Detect which cell encompasses the target text, then output its [x, y] center coordinate. 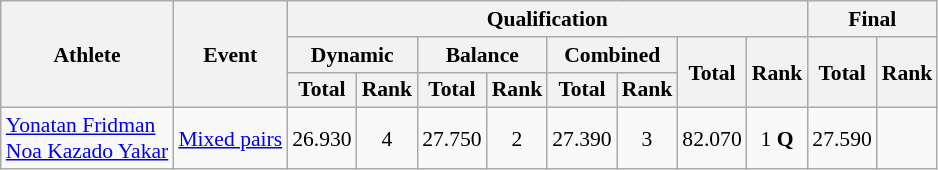
26.930 [322, 138]
27.390 [582, 138]
82.070 [712, 138]
2 [518, 138]
Qualification [547, 19]
Final [872, 19]
Mixed pairs [230, 138]
1 Q [778, 138]
Yonatan FridmanNoa Kazado Yakar [88, 138]
27.590 [842, 138]
3 [648, 138]
4 [388, 138]
27.750 [452, 138]
Combined [612, 55]
Balance [482, 55]
Athlete [88, 54]
Dynamic [352, 55]
Event [230, 54]
